Extract the [x, y] coordinate from the center of the cell holding the provided text.  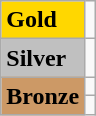
Gold [43, 20]
Silver [43, 58]
Bronze [43, 96]
